Capture the cell that displays the provided text and extract its [x, y] central coordinate. 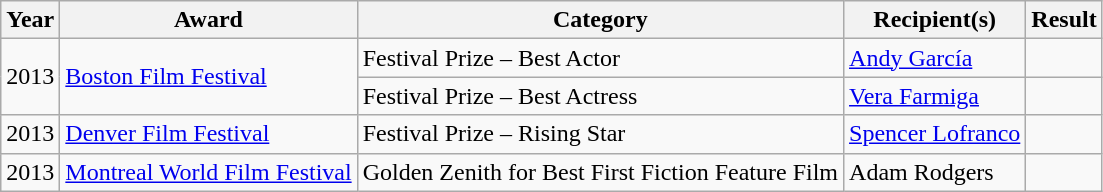
Spencer Lofranco [935, 134]
Golden Zenith for Best First Fiction Feature Film [600, 172]
Year [30, 20]
Vera Farmiga [935, 96]
Adam Rodgers [935, 172]
Recipient(s) [935, 20]
Festival Prize – Best Actress [600, 96]
Festival Prize – Best Actor [600, 58]
Festival Prize – Rising Star [600, 134]
Category [600, 20]
Result [1064, 20]
Montreal World Film Festival [208, 172]
Award [208, 20]
Denver Film Festival [208, 134]
Boston Film Festival [208, 77]
Andy García [935, 58]
